Find where the given text appears and provide that cell's center as (X, Y) coordinate. 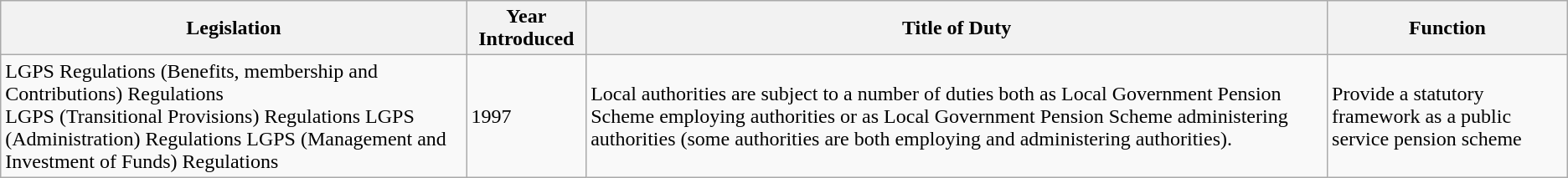
1997 (526, 116)
Year Introduced (526, 28)
Title of Duty (957, 28)
Provide a statutory framework as a public service pension scheme (1447, 116)
Function (1447, 28)
Legislation (234, 28)
